Search for the cell housing the specified text and yield its [X, Y] center coordinate. 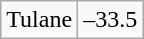
Tulane [40, 19]
–33.5 [110, 19]
